Locate the cell with the specified text and output its (X, Y) center coordinate. 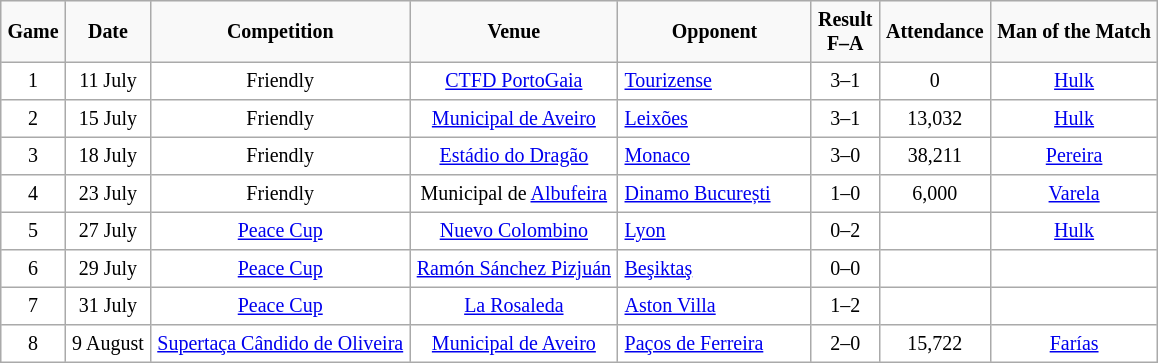
23 July (108, 194)
CTFD PortoGaia (514, 81)
0 (934, 81)
Game (34, 32)
29 July (108, 269)
Leixões (715, 119)
6,000 (934, 194)
13,032 (934, 119)
27 July (108, 231)
1–2 (845, 306)
Opponent (715, 32)
Estádio do Dragão (514, 156)
Pereira (1074, 156)
15 July (108, 119)
Beşiktaş (715, 269)
Aston Villa (715, 306)
4 (34, 194)
5 (34, 231)
Ramón Sánchez Pizjuán (514, 269)
1–0 (845, 194)
0–0 (845, 269)
6 (34, 269)
Monaco (715, 156)
1 (34, 81)
ResultF–A (845, 32)
7 (34, 306)
Varela (1074, 194)
Farías (1074, 344)
3–0 (845, 156)
2 (34, 119)
Paços de Ferreira (715, 344)
Nuevo Colombino (514, 231)
Tourizense (715, 81)
Attendance (934, 32)
15,722 (934, 344)
18 July (108, 156)
Dinamo București (715, 194)
Supertaça Cândido de Oliveira (280, 344)
Lyon (715, 231)
38,211 (934, 156)
Man of the Match (1074, 32)
Municipal de Albufeira (514, 194)
9 August (108, 344)
11 July (108, 81)
Venue (514, 32)
3 (34, 156)
La Rosaleda (514, 306)
0–2 (845, 231)
Competition (280, 32)
2–0 (845, 344)
8 (34, 344)
Date (108, 32)
31 July (108, 306)
